Output the (x, y) coordinate of the center of the cell containing the given text.  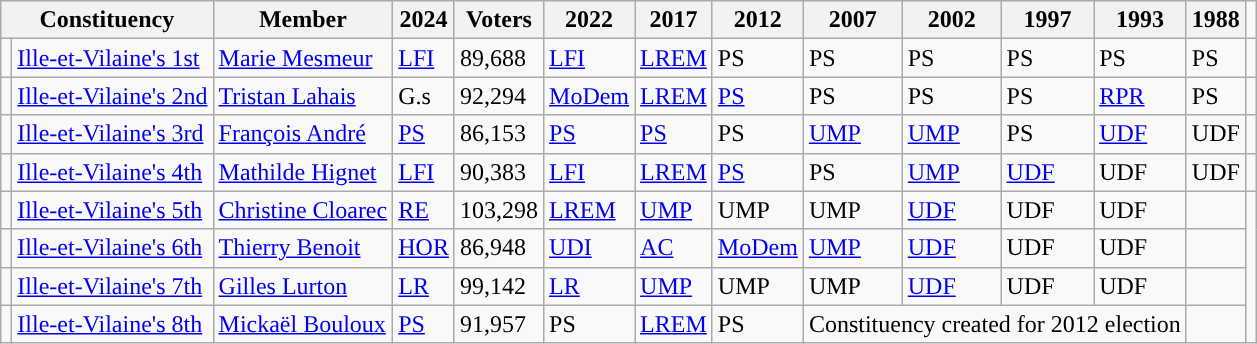
86,153 (498, 134)
G.s (424, 96)
2007 (852, 20)
Ille-et-Vilaine's 6th (112, 248)
HOR (424, 248)
Marie Mesmeur (303, 58)
RE (424, 210)
91,957 (498, 324)
RPR (1140, 96)
89,688 (498, 58)
2022 (590, 20)
Thierry Benoit (303, 248)
Tristan Lahais (303, 96)
2012 (758, 20)
90,383 (498, 172)
103,298 (498, 210)
François André (303, 134)
99,142 (498, 286)
AC (674, 248)
92,294 (498, 96)
Ille-et-Vilaine's 3rd (112, 134)
2017 (674, 20)
Member (303, 20)
Ille-et-Vilaine's 2nd (112, 96)
2024 (424, 20)
Ille-et-Vilaine's 4th (112, 172)
Mickaël Bouloux (303, 324)
Mathilde Hignet (303, 172)
Ille-et-Vilaine's 8th (112, 324)
UDI (590, 248)
Ille-et-Vilaine's 1st (112, 58)
1997 (1048, 20)
Ille-et-Vilaine's 7th (112, 286)
Constituency (107, 20)
1988 (1216, 20)
Gilles Lurton (303, 286)
2002 (952, 20)
Constituency created for 2012 election (994, 324)
86,948 (498, 248)
Ille-et-Vilaine's 5th (112, 210)
Christine Cloarec (303, 210)
1993 (1140, 20)
Voters (498, 20)
